Determine the [x, y] coordinate at the center of the cell enclosing the given text.  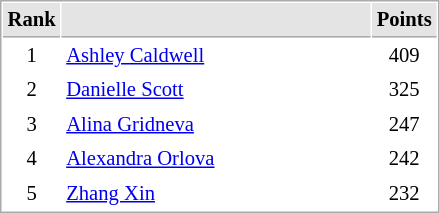
325 [404, 90]
Ashley Caldwell [216, 56]
Points [404, 20]
3 [32, 124]
232 [404, 194]
2 [32, 90]
247 [404, 124]
409 [404, 56]
242 [404, 158]
5 [32, 194]
Alexandra Orlova [216, 158]
Rank [32, 20]
Danielle Scott [216, 90]
4 [32, 158]
Alina Gridneva [216, 124]
1 [32, 56]
Zhang Xin [216, 194]
